Scan for the cell matching the given text and deliver its (X, Y) coordinate at center. 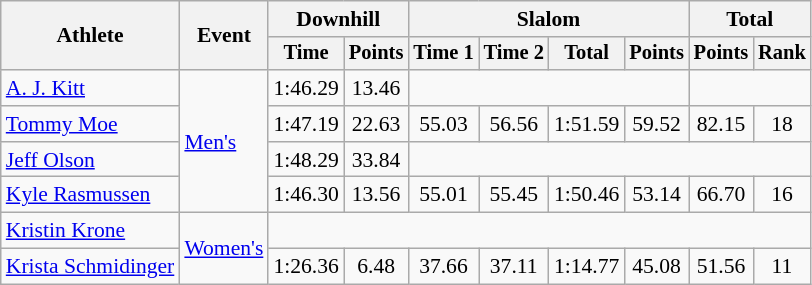
37.11 (514, 267)
Downhill (338, 19)
1:46.29 (306, 88)
Event (224, 36)
56.56 (514, 124)
6.48 (376, 267)
33.84 (376, 160)
Men's (224, 141)
45.08 (656, 267)
Tommy Moe (90, 124)
82.15 (721, 124)
Jeff Olson (90, 160)
11 (782, 267)
1:46.30 (306, 195)
22.63 (376, 124)
Rank (782, 54)
1:51.59 (586, 124)
66.70 (721, 195)
13.56 (376, 195)
Slalom (548, 19)
53.14 (656, 195)
51.56 (721, 267)
Women's (224, 248)
Kyle Rasmussen (90, 195)
A. J. Kitt (90, 88)
Time 1 (443, 54)
13.46 (376, 88)
Kristin Krone (90, 231)
1:47.19 (306, 124)
Time (306, 54)
55.03 (443, 124)
55.45 (514, 195)
18 (782, 124)
16 (782, 195)
1:48.29 (306, 160)
1:26.36 (306, 267)
59.52 (656, 124)
Athlete (90, 36)
37.66 (443, 267)
1:14.77 (586, 267)
Krista Schmidinger (90, 267)
1:50.46 (586, 195)
55.01 (443, 195)
Time 2 (514, 54)
